Find where the given text appears and provide that cell's center as [X, Y] coordinate. 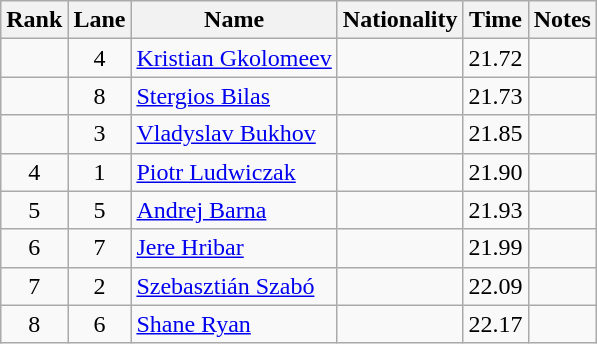
21.73 [496, 96]
1 [100, 172]
Notes [562, 20]
Kristian Gkolomeev [234, 58]
Jere Hribar [234, 248]
Lane [100, 20]
22.17 [496, 324]
Szebasztián Szabó [234, 286]
Time [496, 20]
21.90 [496, 172]
21.72 [496, 58]
22.09 [496, 286]
21.99 [496, 248]
Andrej Barna [234, 210]
2 [100, 286]
Rank [34, 20]
21.85 [496, 134]
Nationality [400, 20]
Vladyslav Bukhov [234, 134]
Piotr Ludwiczak [234, 172]
Stergios Bilas [234, 96]
Name [234, 20]
Shane Ryan [234, 324]
21.93 [496, 210]
3 [100, 134]
